Detect which cell encompasses the target text, then output its [X, Y] center coordinate. 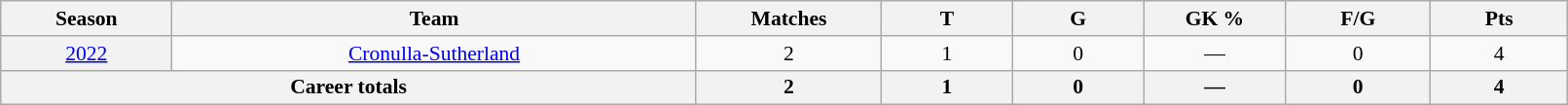
Career totals [348, 87]
G [1078, 18]
T [948, 18]
Team [434, 18]
Matches [788, 18]
Season [87, 18]
F/G [1358, 18]
Cronulla-Sutherland [434, 53]
Pts [1499, 18]
2022 [87, 53]
GK % [1215, 18]
